For the text-containing cell, return its midpoint in [X, Y] coordinate format. 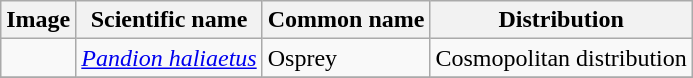
Image [38, 20]
Distribution [561, 20]
Osprey [346, 58]
Common name [346, 20]
Pandion haliaetus [169, 58]
Scientific name [169, 20]
Cosmopolitan distribution [561, 58]
